Search for the cell housing the specified text and yield its [x, y] center coordinate. 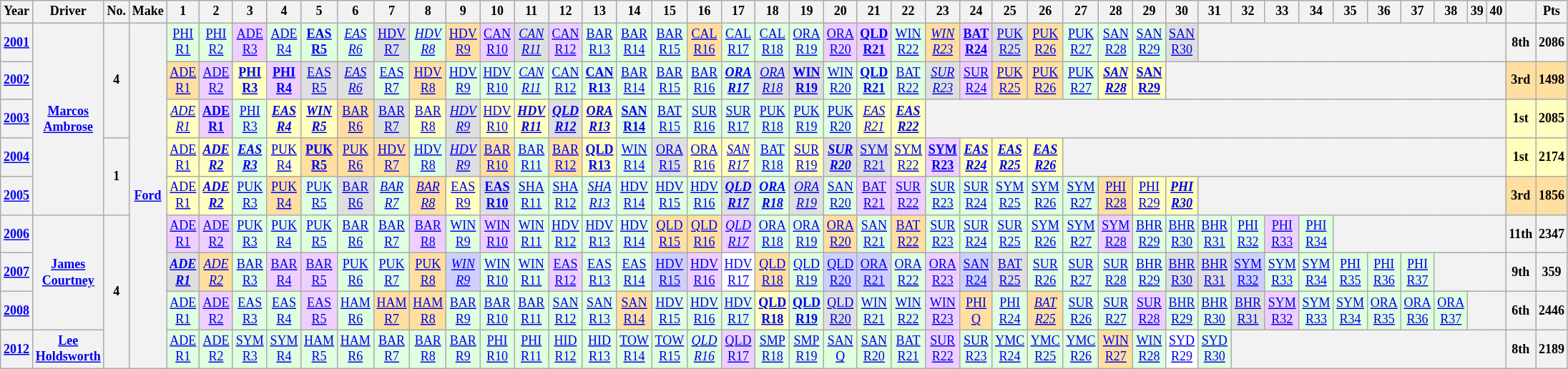
SYMR3 [250, 349]
SANR12 [566, 311]
WINR14 [634, 157]
12 [566, 11]
ADER3 [250, 42]
PHIR32 [1248, 234]
PHIR29 [1150, 196]
SMPR19 [807, 349]
BARR13 [599, 42]
EASR12 [566, 272]
CALR18 [773, 42]
SURR25 [1010, 234]
BARR12 [566, 157]
SYMR23 [943, 157]
14 [634, 11]
PHIR11 [531, 349]
20 [840, 11]
SYDR30 [1215, 349]
Driver [68, 11]
27 [1081, 11]
10 [497, 11]
SYMR28 [1116, 234]
PHIR2 [216, 42]
PUKR20 [840, 119]
2001 [17, 42]
PHIR30 [1182, 196]
2446 [1552, 311]
33 [1282, 11]
SYDR29 [1182, 349]
QLDR12 [566, 119]
PHIR10 [497, 349]
ORAR21 [874, 272]
1856 [1552, 196]
SANR21 [874, 234]
2008 [17, 311]
2004 [17, 157]
HIDR12 [566, 349]
PHIR36 [1383, 272]
9 [464, 11]
11 [531, 11]
BARR4 [284, 272]
BARR3 [250, 272]
CANR10 [497, 42]
WINR5 [319, 119]
ORAR17 [738, 81]
9th [1521, 272]
2005 [17, 196]
EASR24 [976, 157]
PHIR34 [1316, 234]
359 [1552, 272]
SYMR21 [874, 157]
ORAR16 [705, 157]
SANR24 [976, 272]
EASR26 [1045, 157]
HAMR7 [392, 311]
SMPR18 [773, 349]
SURR17 [738, 119]
SYMR4 [284, 349]
James Courtney [68, 272]
35 [1351, 11]
YMCR24 [1010, 349]
CALR16 [705, 42]
2189 [1552, 349]
29 [1150, 11]
ORAR23 [943, 272]
1498 [1552, 81]
2086 [1552, 42]
PHIR28 [1116, 196]
ORAR35 [1383, 311]
EASR7 [392, 81]
ORAR15 [670, 157]
2007 [17, 272]
23 [943, 11]
11th [1521, 234]
2085 [1552, 119]
Make [147, 11]
38 [1451, 11]
ORAR37 [1451, 311]
SURR16 [705, 119]
PHIR1 [183, 42]
SHAR11 [531, 196]
37 [1418, 11]
HDVR11 [531, 119]
WINR28 [1150, 349]
WINR19 [807, 81]
2347 [1552, 234]
25 [1010, 11]
PHIR33 [1282, 234]
6 [355, 11]
ORAR36 [1418, 311]
SURR19 [807, 157]
Marcos Ambrose [68, 119]
PHIQ [976, 311]
EASR21 [874, 119]
HIDR13 [599, 349]
5 [319, 11]
BATR18 [773, 157]
28 [1116, 11]
BARR16 [705, 81]
HAMR5 [319, 349]
SANR17 [738, 157]
30 [1182, 11]
CALR17 [738, 42]
31 [1215, 11]
HAMR8 [428, 311]
EASR10 [497, 196]
PUKR7 [392, 272]
EASR25 [1010, 157]
BATR24 [976, 42]
2006 [17, 234]
SANQ [840, 349]
32 [1248, 11]
Ford [147, 196]
39 [1478, 11]
SYMR22 [908, 157]
SURR20 [840, 157]
ORAR22 [908, 272]
WINR27 [1116, 349]
2174 [1552, 157]
SYMR25 [1010, 196]
BATR15 [670, 119]
18 [773, 11]
HDVR12 [566, 234]
SANR13 [599, 311]
3 [250, 11]
WINR20 [840, 81]
7 [392, 11]
19 [807, 11]
15 [670, 11]
HDVR13 [599, 234]
SANR30 [1182, 42]
PHIR35 [1351, 272]
2002 [17, 81]
PUKR8 [428, 272]
EASR13 [599, 272]
PUKR19 [807, 119]
YMCR26 [1081, 349]
QLDR15 [670, 234]
26 [1045, 11]
SHAR12 [566, 196]
PHIR24 [1010, 311]
PHIR4 [284, 81]
24 [976, 11]
36 [1383, 11]
No. [116, 11]
PHIR37 [1418, 272]
17 [738, 11]
EASR14 [634, 272]
EASR22 [908, 119]
40 [1496, 11]
21 [874, 11]
PUKR18 [773, 119]
22 [908, 11]
Year [17, 11]
Pts [1552, 11]
BARR5 [319, 272]
2003 [17, 119]
TOWR14 [634, 349]
6th [1521, 311]
EASR9 [464, 196]
WINR21 [874, 311]
QLDR13 [599, 157]
2012 [17, 349]
2 [216, 11]
8 [428, 11]
34 [1316, 11]
TOWR15 [670, 349]
ADER4 [284, 42]
CANR13 [599, 81]
13 [599, 11]
SHAR13 [599, 196]
YMCR25 [1045, 349]
ORAR13 [599, 119]
Lee Holdsworth [68, 349]
16 [705, 11]
